Return the [x, y] coordinate for the center point of the cell that contains the specified text.  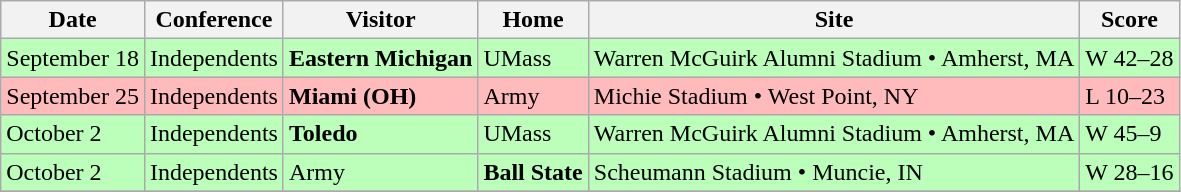
Scheumann Stadium • Muncie, IN [834, 172]
W 42–28 [1130, 58]
Date [73, 20]
Toledo [380, 134]
Eastern Michigan [380, 58]
September 18 [73, 58]
Site [834, 20]
September 25 [73, 96]
L 10–23 [1130, 96]
Ball State [533, 172]
Miami (OH) [380, 96]
Score [1130, 20]
Visitor [380, 20]
Michie Stadium • West Point, NY [834, 96]
W 28–16 [1130, 172]
W 45–9 [1130, 134]
Home [533, 20]
Conference [214, 20]
